Pinpoint the cell where the given text exists, returning its (X, Y) midpoint coordinate. 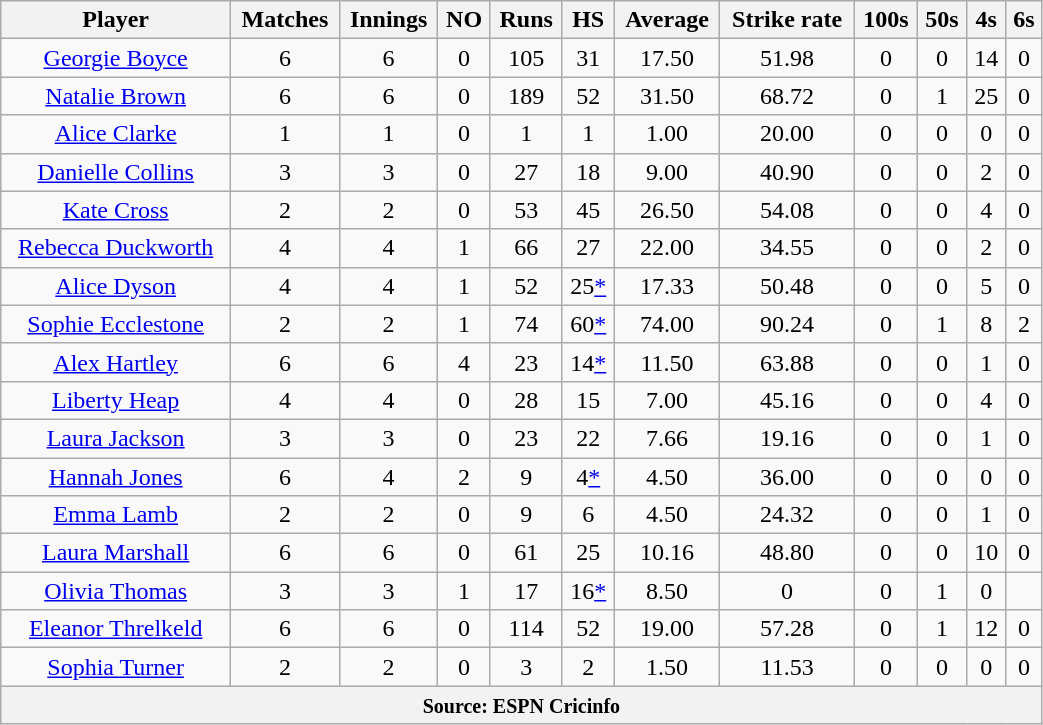
60* (588, 324)
18 (588, 172)
Danielle Collins (116, 172)
9.00 (666, 172)
Innings (388, 20)
63.88 (788, 362)
22.00 (666, 248)
4* (588, 477)
12 (986, 629)
Sophia Turner (116, 667)
34.55 (788, 248)
26.50 (666, 210)
1.00 (666, 134)
51.98 (788, 58)
19.16 (788, 438)
Laura Marshall (116, 553)
Average (666, 20)
Emma Lamb (116, 515)
50.48 (788, 286)
45 (588, 210)
Hannah Jones (116, 477)
25* (588, 286)
1.50 (666, 667)
7.00 (666, 400)
Olivia Thomas (116, 591)
189 (526, 96)
61 (526, 553)
50s (942, 20)
20.00 (788, 134)
4s (986, 20)
74.00 (666, 324)
53 (526, 210)
31.50 (666, 96)
Alice Dyson (116, 286)
HS (588, 20)
68.72 (788, 96)
8.50 (666, 591)
10.16 (666, 553)
105 (526, 58)
Player (116, 20)
16* (588, 591)
Eleanor Threlkeld (116, 629)
8 (986, 324)
14 (986, 58)
Matches (286, 20)
11.50 (666, 362)
45.16 (788, 400)
17 (526, 591)
6s (1024, 20)
Sophie Ecclestone (116, 324)
Alex Hartley (116, 362)
11.53 (788, 667)
90.24 (788, 324)
Laura Jackson (116, 438)
Alice Clarke (116, 134)
48.80 (788, 553)
74 (526, 324)
Runs (526, 20)
10 (986, 553)
40.90 (788, 172)
Rebecca Duckworth (116, 248)
5 (986, 286)
22 (588, 438)
Georgie Boyce (116, 58)
14* (588, 362)
Strike rate (788, 20)
19.00 (666, 629)
NO (464, 20)
36.00 (788, 477)
54.08 (788, 210)
17.33 (666, 286)
66 (526, 248)
Source: ESPN Cricinfo (522, 705)
100s (886, 20)
Natalie Brown (116, 96)
24.32 (788, 515)
7.66 (666, 438)
57.28 (788, 629)
28 (526, 400)
114 (526, 629)
Liberty Heap (116, 400)
31 (588, 58)
15 (588, 400)
17.50 (666, 58)
Kate Cross (116, 210)
